Extract the (x, y) coordinate from the center of the cell holding the provided text.  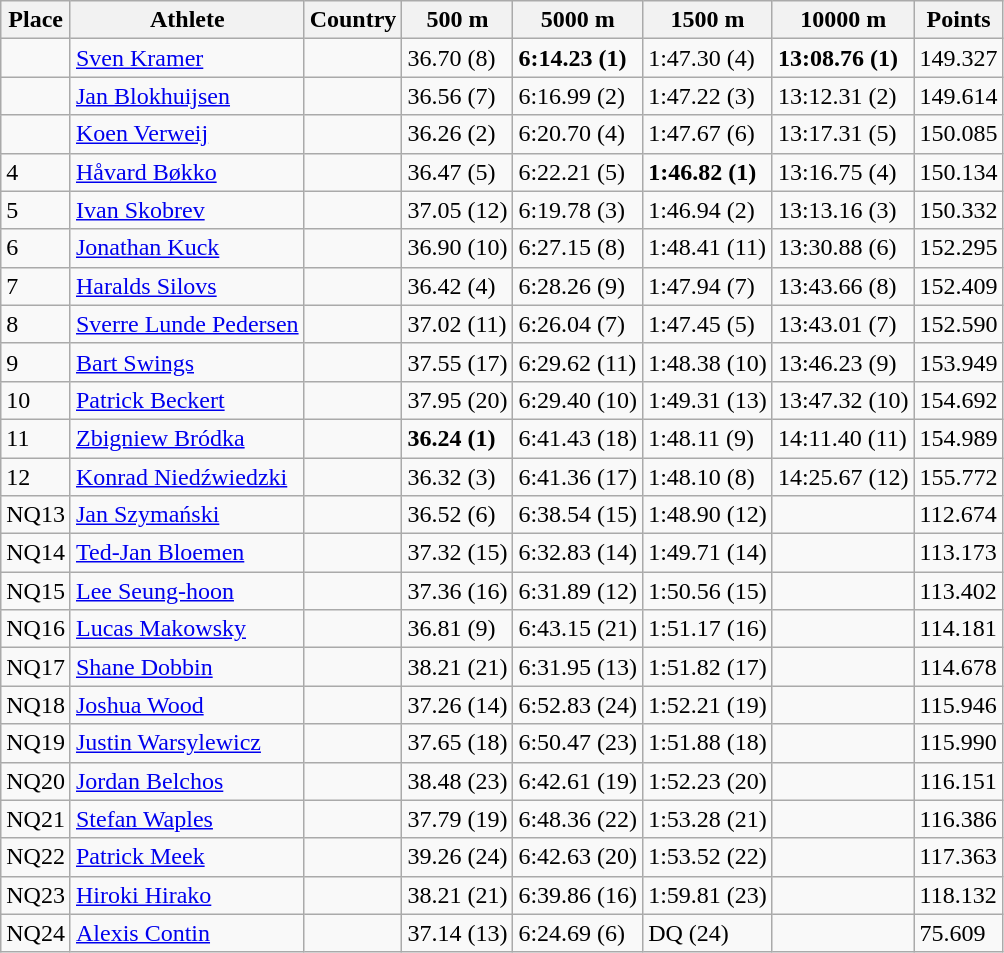
Jonathan Kuck (187, 248)
NQ13 (36, 515)
Athlete (187, 20)
152.295 (958, 248)
118.132 (958, 895)
NQ16 (36, 629)
5 (36, 210)
1:47.22 (3) (708, 96)
1:46.82 (1) (708, 172)
39.26 (24) (458, 857)
1:49.71 (14) (708, 553)
13:16.75 (4) (843, 172)
1500 m (708, 20)
Jan Szymański (187, 515)
12 (36, 477)
6:38.54 (15) (578, 515)
1:51.88 (18) (708, 743)
150.134 (958, 172)
150.332 (958, 210)
13:43.66 (8) (843, 286)
13:13.16 (3) (843, 210)
1:53.52 (22) (708, 857)
Joshua Wood (187, 705)
13:46.23 (9) (843, 362)
1:53.28 (21) (708, 819)
NQ17 (36, 667)
8 (36, 324)
1:48.38 (10) (708, 362)
37.26 (14) (458, 705)
116.151 (958, 781)
6:32.83 (14) (578, 553)
1:48.90 (12) (708, 515)
6:31.95 (13) (578, 667)
Hiroki Hirako (187, 895)
5000 m (578, 20)
NQ18 (36, 705)
Sven Kramer (187, 58)
NQ19 (36, 743)
Justin Warsylewicz (187, 743)
6:24.69 (6) (578, 933)
115.990 (958, 743)
37.14 (13) (458, 933)
152.409 (958, 286)
1:51.82 (17) (708, 667)
6:50.47 (23) (578, 743)
NQ14 (36, 553)
13:30.88 (6) (843, 248)
Håvard Bøkko (187, 172)
36.24 (1) (458, 438)
117.363 (958, 857)
37.95 (20) (458, 400)
14:25.67 (12) (843, 477)
Bart Swings (187, 362)
6:27.15 (8) (578, 248)
115.946 (958, 705)
6:41.36 (17) (578, 477)
154.989 (958, 438)
153.949 (958, 362)
6:39.86 (16) (578, 895)
113.173 (958, 553)
36.70 (8) (458, 58)
6:19.78 (3) (578, 210)
37.36 (16) (458, 591)
6:42.61 (19) (578, 781)
Place (36, 20)
NQ23 (36, 895)
Lucas Makowsky (187, 629)
150.085 (958, 134)
Patrick Meek (187, 857)
Jordan Belchos (187, 781)
154.692 (958, 400)
Lee Seung-hoon (187, 591)
Sverre Lunde Pedersen (187, 324)
6:48.36 (22) (578, 819)
6:29.40 (10) (578, 400)
36.90 (10) (458, 248)
149.614 (958, 96)
37.79 (19) (458, 819)
NQ15 (36, 591)
Points (958, 20)
6:52.83 (24) (578, 705)
13:47.32 (10) (843, 400)
36.42 (4) (458, 286)
NQ24 (36, 933)
1:51.17 (16) (708, 629)
Shane Dobbin (187, 667)
NQ21 (36, 819)
1:48.11 (9) (708, 438)
149.327 (958, 58)
1:49.31 (13) (708, 400)
Stefan Waples (187, 819)
1:48.41 (11) (708, 248)
1:47.45 (5) (708, 324)
1:59.81 (23) (708, 895)
116.386 (958, 819)
7 (36, 286)
37.02 (11) (458, 324)
Zbigniew Bródka (187, 438)
1:47.30 (4) (708, 58)
37.65 (18) (458, 743)
13:43.01 (7) (843, 324)
Ted-Jan Bloemen (187, 553)
10000 m (843, 20)
Alexis Contin (187, 933)
1:47.94 (7) (708, 286)
155.772 (958, 477)
37.32 (15) (458, 553)
6:28.26 (9) (578, 286)
NQ20 (36, 781)
38.48 (23) (458, 781)
114.181 (958, 629)
152.590 (958, 324)
NQ22 (36, 857)
75.609 (958, 933)
6 (36, 248)
6:14.23 (1) (578, 58)
1:52.23 (20) (708, 781)
36.26 (2) (458, 134)
37.05 (12) (458, 210)
1:48.10 (8) (708, 477)
10 (36, 400)
14:11.40 (11) (843, 438)
36.81 (9) (458, 629)
500 m (458, 20)
Haralds Silovs (187, 286)
37.55 (17) (458, 362)
9 (36, 362)
36.56 (7) (458, 96)
6:31.89 (12) (578, 591)
1:47.67 (6) (708, 134)
36.32 (3) (458, 477)
6:43.15 (21) (578, 629)
1:50.56 (15) (708, 591)
11 (36, 438)
6:22.21 (5) (578, 172)
Ivan Skobrev (187, 210)
6:29.62 (11) (578, 362)
Jan Blokhuijsen (187, 96)
13:17.31 (5) (843, 134)
DQ (24) (708, 933)
13:08.76 (1) (843, 58)
Konrad Niedźwiedzki (187, 477)
6:20.70 (4) (578, 134)
6:16.99 (2) (578, 96)
Koen Verweij (187, 134)
1:52.21 (19) (708, 705)
114.678 (958, 667)
6:26.04 (7) (578, 324)
Country (353, 20)
6:42.63 (20) (578, 857)
1:46.94 (2) (708, 210)
36.47 (5) (458, 172)
36.52 (6) (458, 515)
112.674 (958, 515)
4 (36, 172)
Patrick Beckert (187, 400)
113.402 (958, 591)
6:41.43 (18) (578, 438)
13:12.31 (2) (843, 96)
